For the text-containing cell, return its midpoint in (X, Y) coordinate format. 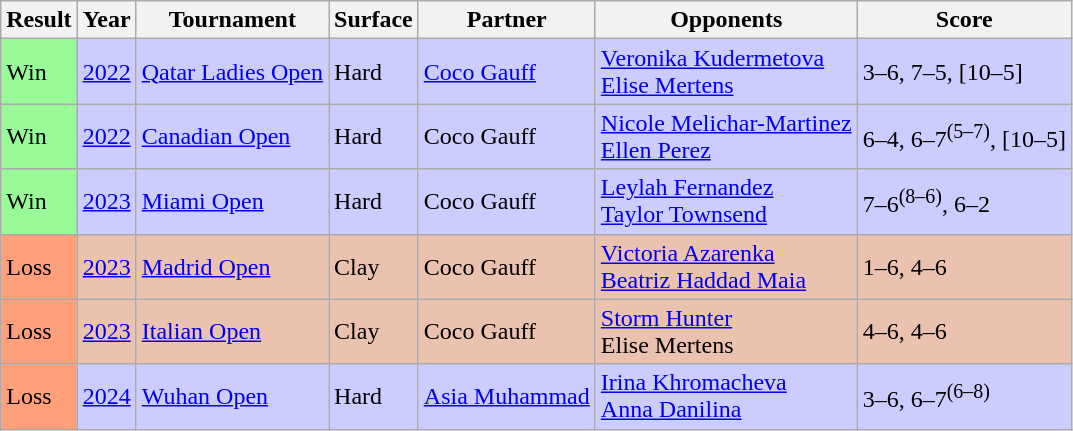
Opponents (726, 20)
Storm Hunter Elise Mertens (726, 332)
Victoria Azarenka Beatriz Haddad Maia (726, 266)
Nicole Melichar-Martinez Ellen Perez (726, 136)
Leylah Fernandez Taylor Townsend (726, 202)
1–6, 4–6 (964, 266)
Qatar Ladies Open (232, 72)
Score (964, 20)
3–6, 6–7(6–8) (964, 396)
Veronika Kudermetova Elise Mertens (726, 72)
Italian Open (232, 332)
Tournament (232, 20)
Canadian Open (232, 136)
Result (39, 20)
Surface (374, 20)
4–6, 4–6 (964, 332)
6–4, 6–7(5–7), [10–5] (964, 136)
7–6(8–6), 6–2 (964, 202)
2024 (106, 396)
Partner (506, 20)
Irina Khromacheva Anna Danilina (726, 396)
3–6, 7–5, [10–5] (964, 72)
Wuhan Open (232, 396)
Miami Open (232, 202)
Madrid Open (232, 266)
Year (106, 20)
Asia Muhammad (506, 396)
